Search for the cell housing the specified text and yield its [X, Y] center coordinate. 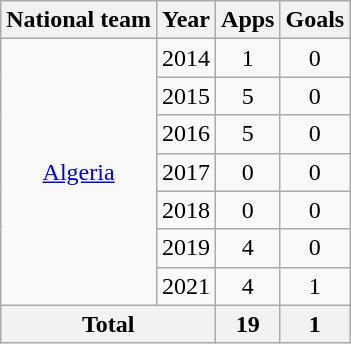
2016 [186, 134]
2014 [186, 58]
Algeria [79, 172]
2021 [186, 286]
Year [186, 20]
2018 [186, 210]
Apps [248, 20]
Total [108, 324]
19 [248, 324]
Goals [315, 20]
2019 [186, 248]
National team [79, 20]
2015 [186, 96]
2017 [186, 172]
